Scan for the cell matching the given text and deliver its [x, y] coordinate at center. 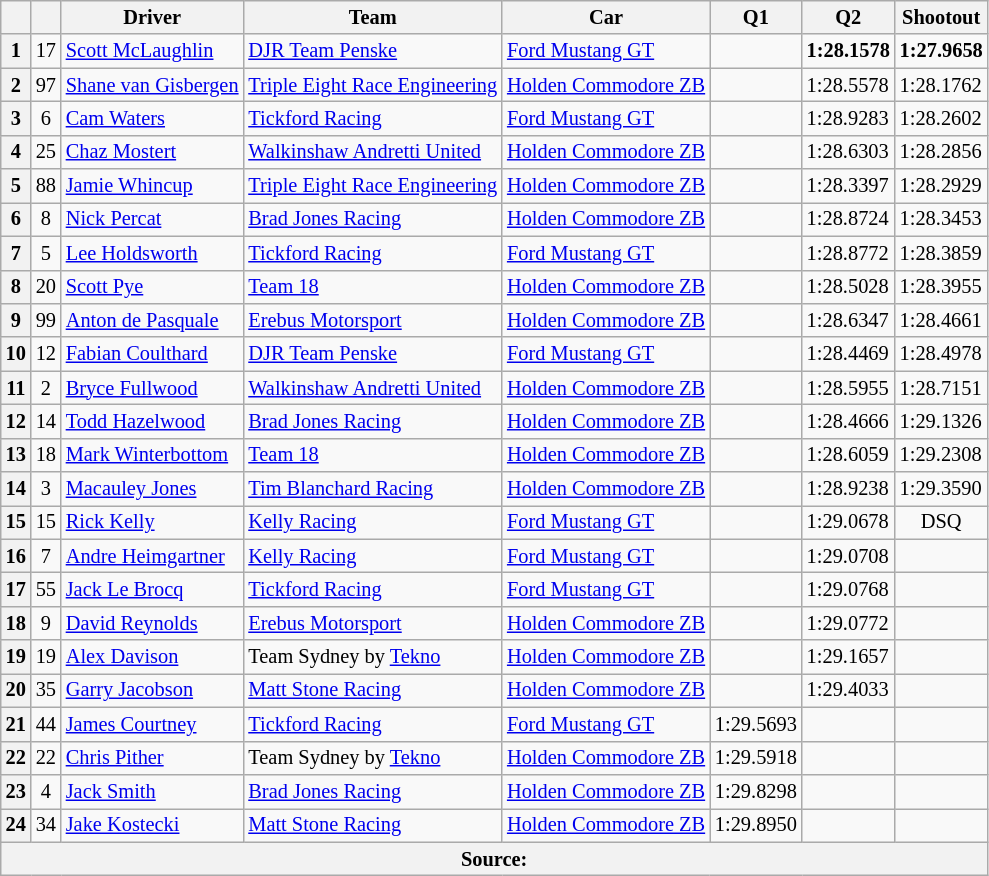
Jake Kostecki [152, 825]
16 [16, 556]
55 [46, 589]
Scott McLaughlin [152, 51]
Andre Heimgartner [152, 556]
Jack Le Brocq [152, 589]
1:29.0708 [848, 556]
44 [46, 724]
1 [16, 51]
1:28.2602 [942, 118]
25 [46, 152]
1:28.5028 [848, 287]
1:28.4661 [942, 320]
Anton de Pasquale [152, 320]
Mark Winterbottom [152, 455]
1:28.4469 [848, 354]
Team [372, 17]
Tim Blanchard Racing [372, 489]
1:28.7151 [942, 388]
1:28.8724 [848, 219]
1:29.8950 [756, 825]
97 [46, 85]
1:28.2929 [942, 186]
1:28.5955 [848, 388]
1:29.0768 [848, 589]
99 [46, 320]
1:28.1762 [942, 85]
1:28.4978 [942, 354]
Todd Hazelwood [152, 421]
1:28.5578 [848, 85]
Fabian Coulthard [152, 354]
88 [46, 186]
1:28.8772 [848, 253]
1:28.3397 [848, 186]
1:28.6347 [848, 320]
Shootout [942, 17]
1:29.0772 [848, 623]
34 [46, 825]
1:29.2308 [942, 455]
1:28.4666 [848, 421]
10 [16, 354]
1:29.5918 [756, 758]
35 [46, 690]
Shane van Gisbergen [152, 85]
Cam Waters [152, 118]
Q2 [848, 17]
24 [16, 825]
Alex Davison [152, 657]
13 [16, 455]
Q1 [756, 17]
1:29.3590 [942, 489]
1:28.3955 [942, 287]
1:28.9283 [848, 118]
Jack Smith [152, 791]
Scott Pye [152, 287]
1:29.4033 [848, 690]
Nick Percat [152, 219]
Driver [152, 17]
1:29.0678 [848, 522]
Car [606, 17]
1:29.5693 [756, 724]
1:29.1326 [942, 421]
23 [16, 791]
1:28.9238 [848, 489]
11 [16, 388]
1:29.1657 [848, 657]
1:28.2856 [942, 152]
Garry Jacobson [152, 690]
1:27.9658 [942, 51]
1:28.6303 [848, 152]
21 [16, 724]
Chris Pither [152, 758]
1:28.1578 [848, 51]
DSQ [942, 522]
Rick Kelly [152, 522]
David Reynolds [152, 623]
Chaz Mostert [152, 152]
1:28.6059 [848, 455]
1:28.3453 [942, 219]
James Courtney [152, 724]
Bryce Fullwood [152, 388]
Lee Holdsworth [152, 253]
Macauley Jones [152, 489]
Source: [494, 859]
1:29.8298 [756, 791]
Jamie Whincup [152, 186]
1:28.3859 [942, 253]
